Capture the cell that displays the provided text and extract its (X, Y) central coordinate. 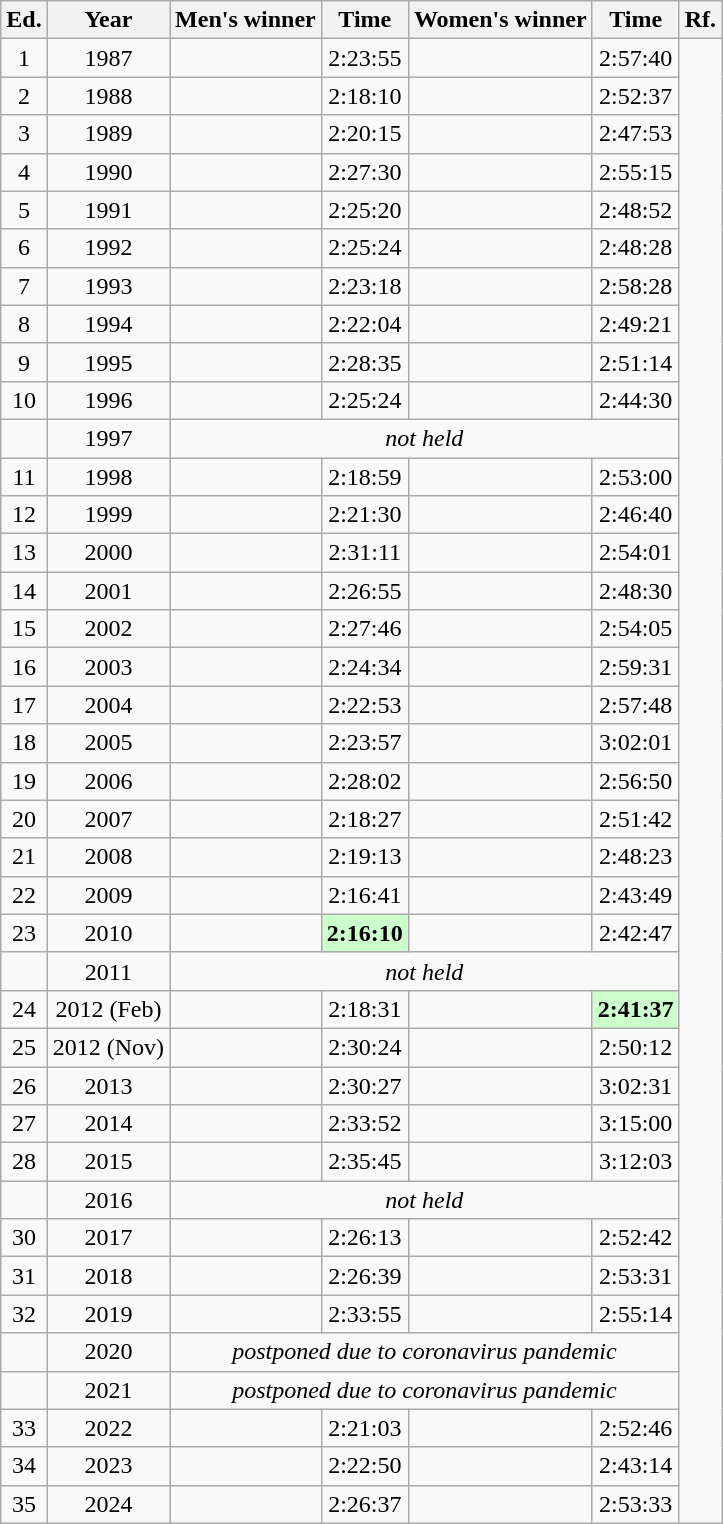
1996 (108, 400)
2:27:46 (364, 629)
2010 (108, 933)
1997 (108, 438)
2:26:37 (364, 1504)
2:16:10 (364, 933)
1989 (108, 134)
3:12:03 (636, 1162)
2 (24, 96)
1998 (108, 477)
2024 (108, 1504)
2:21:30 (364, 515)
22 (24, 895)
Women's winner (500, 20)
2:54:05 (636, 629)
2:22:50 (364, 1466)
1995 (108, 362)
2:18:31 (364, 1009)
2:41:37 (636, 1009)
2011 (108, 971)
1999 (108, 515)
2:21:03 (364, 1428)
2:22:04 (364, 324)
2018 (108, 1276)
2:18:27 (364, 819)
2007 (108, 819)
Rf. (700, 20)
30 (24, 1238)
1990 (108, 172)
2:52:42 (636, 1238)
2005 (108, 743)
2:48:23 (636, 857)
26 (24, 1085)
2012 (Feb) (108, 1009)
1 (24, 58)
2:19:13 (364, 857)
2:47:53 (636, 134)
2:49:21 (636, 324)
2:52:37 (636, 96)
3:02:01 (636, 743)
2:55:14 (636, 1314)
2:48:28 (636, 248)
3:15:00 (636, 1124)
33 (24, 1428)
25 (24, 1047)
2:59:31 (636, 667)
2:55:15 (636, 172)
2:27:30 (364, 172)
2022 (108, 1428)
2:57:40 (636, 58)
2:28:35 (364, 362)
2:42:47 (636, 933)
1994 (108, 324)
2:26:39 (364, 1276)
2001 (108, 591)
2014 (108, 1124)
32 (24, 1314)
2002 (108, 629)
2:54:01 (636, 553)
2:33:52 (364, 1124)
21 (24, 857)
35 (24, 1504)
2021 (108, 1390)
2012 (Nov) (108, 1047)
2:18:59 (364, 477)
2:52:46 (636, 1428)
8 (24, 324)
7 (24, 286)
2003 (108, 667)
4 (24, 172)
2:23:55 (364, 58)
2:43:14 (636, 1466)
2:25:20 (364, 210)
34 (24, 1466)
2009 (108, 895)
2:23:18 (364, 286)
2:58:28 (636, 286)
12 (24, 515)
2008 (108, 857)
2:22:53 (364, 705)
18 (24, 743)
2:46:40 (636, 515)
15 (24, 629)
2017 (108, 1238)
2:33:55 (364, 1314)
2:20:15 (364, 134)
2:35:45 (364, 1162)
2:30:27 (364, 1085)
28 (24, 1162)
17 (24, 705)
2:26:55 (364, 591)
16 (24, 667)
Ed. (24, 20)
3:02:31 (636, 1085)
9 (24, 362)
5 (24, 210)
10 (24, 400)
2:43:49 (636, 895)
2:51:14 (636, 362)
2:16:41 (364, 895)
2:26:13 (364, 1238)
Year (108, 20)
2006 (108, 781)
Men's winner (246, 20)
2:53:31 (636, 1276)
1988 (108, 96)
1987 (108, 58)
2:18:10 (364, 96)
2016 (108, 1200)
2:56:50 (636, 781)
2:24:34 (364, 667)
2020 (108, 1352)
1991 (108, 210)
2:30:24 (364, 1047)
2004 (108, 705)
20 (24, 819)
2:53:33 (636, 1504)
2:44:30 (636, 400)
23 (24, 933)
11 (24, 477)
2:50:12 (636, 1047)
2015 (108, 1162)
2:53:00 (636, 477)
2:48:30 (636, 591)
1992 (108, 248)
13 (24, 553)
14 (24, 591)
2:57:48 (636, 705)
24 (24, 1009)
2013 (108, 1085)
2:48:52 (636, 210)
2:51:42 (636, 819)
3 (24, 134)
2019 (108, 1314)
2:28:02 (364, 781)
1993 (108, 286)
2000 (108, 553)
2023 (108, 1466)
6 (24, 248)
19 (24, 781)
27 (24, 1124)
2:23:57 (364, 743)
31 (24, 1276)
2:31:11 (364, 553)
